Scan for the cell matching the given text and deliver its (x, y) coordinate at center. 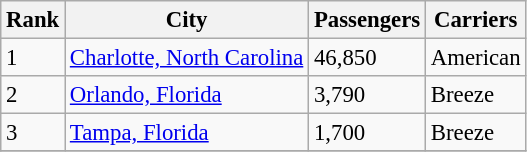
Carriers (476, 20)
3 (33, 133)
City (187, 20)
Tampa, Florida (187, 133)
3,790 (368, 95)
Rank (33, 20)
Passengers (368, 20)
1,700 (368, 133)
2 (33, 95)
American (476, 58)
Orlando, Florida (187, 95)
1 (33, 58)
Charlotte, North Carolina (187, 58)
46,850 (368, 58)
